Return (x, y) of the center of cell containing provided text 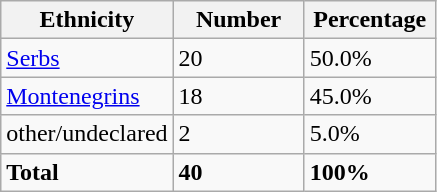
Number (238, 20)
Montenegrins (87, 96)
2 (238, 134)
Total (87, 172)
Serbs (87, 58)
Percentage (370, 20)
Ethnicity (87, 20)
18 (238, 96)
50.0% (370, 58)
other/undeclared (87, 134)
5.0% (370, 134)
45.0% (370, 96)
20 (238, 58)
40 (238, 172)
100% (370, 172)
